Search for the cell housing the specified text and yield its (X, Y) center coordinate. 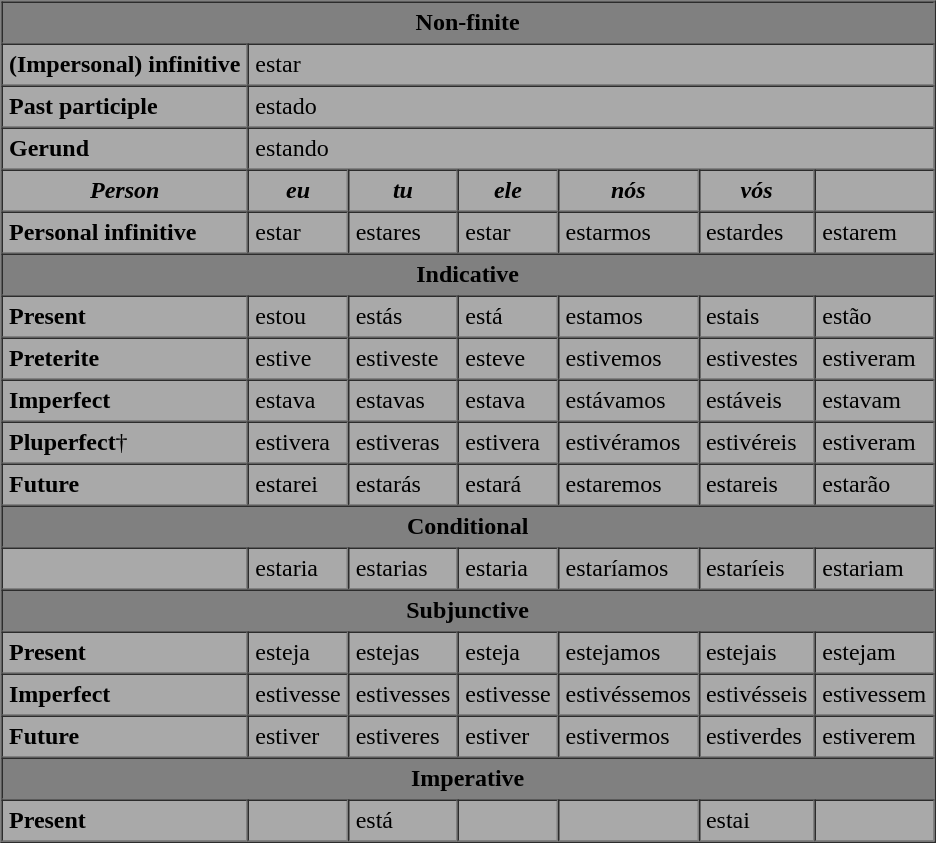
estardes (756, 233)
estais (756, 317)
estivéssemos (628, 695)
estivermos (628, 737)
estivéramos (628, 443)
estares (403, 233)
estarias (403, 569)
vós (756, 191)
estiverem (874, 737)
estaremos (628, 485)
estarás (403, 485)
estariam (874, 569)
estai (756, 821)
estávamos (628, 401)
Imperative (468, 779)
estando (591, 149)
estivésseis (756, 695)
estivéreis (756, 443)
Indicative (468, 275)
estive (298, 359)
Preterite (125, 359)
Gerund (125, 149)
estarmos (628, 233)
estiveres (403, 737)
estejam (874, 653)
estivemos (628, 359)
estejais (756, 653)
estiveste (403, 359)
Personal infinitive (125, 233)
estaríamos (628, 569)
(Impersonal) infinitive (125, 65)
estão (874, 317)
estivestes (756, 359)
Pluperfect† (125, 443)
Conditional (468, 527)
Past participle (125, 107)
estamos (628, 317)
estavas (403, 401)
estiverdes (756, 737)
estivessem (874, 695)
Non-finite (468, 23)
estavam (874, 401)
estáveis (756, 401)
estarem (874, 233)
eu (298, 191)
estás (403, 317)
esteve (508, 359)
estejas (403, 653)
estiveras (403, 443)
estado (591, 107)
tu (403, 191)
nós (628, 191)
Person (125, 191)
estejamos (628, 653)
estivesses (403, 695)
estou (298, 317)
ele (508, 191)
Subjunctive (468, 611)
estareis (756, 485)
estarão (874, 485)
estará (508, 485)
estaríeis (756, 569)
estarei (298, 485)
